Output the (x, y) coordinate of the center of the cell containing the given text.  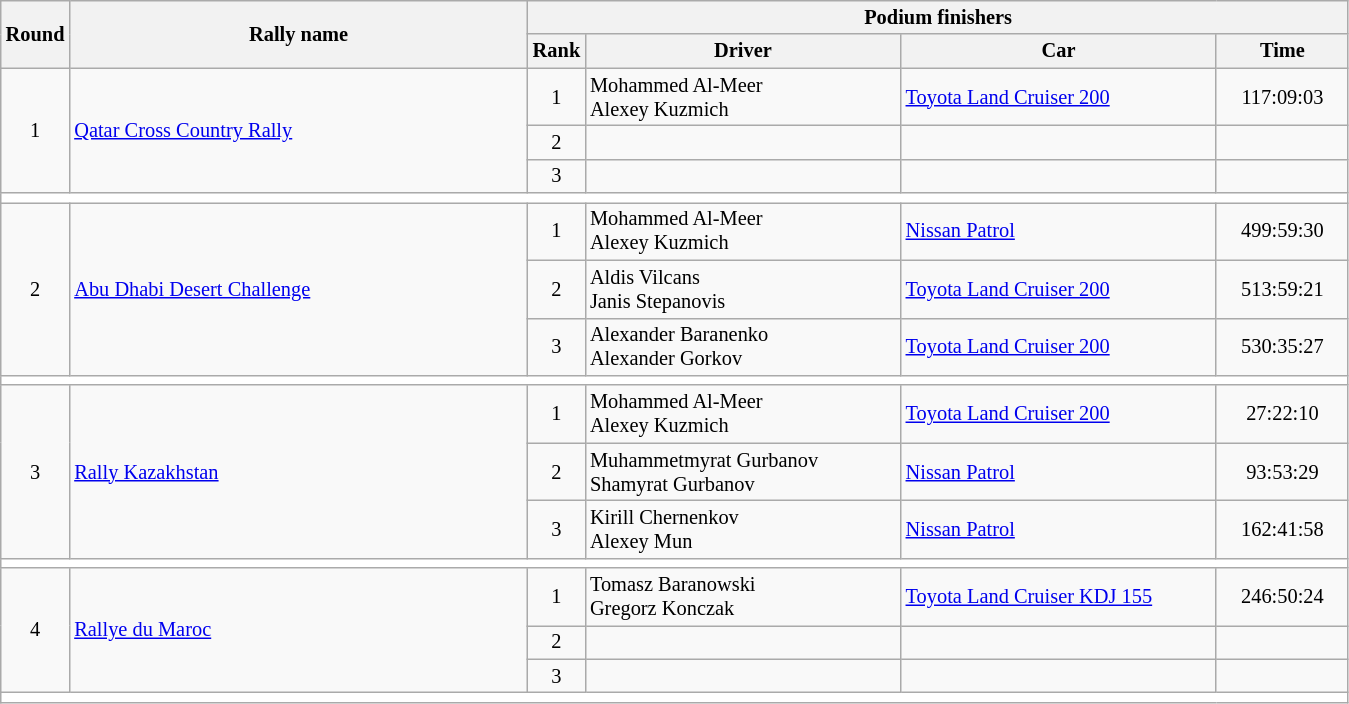
Qatar Cross Country Rally (298, 130)
Rally Kazakhstan (298, 472)
Toyota Land Cruiser KDJ 155 (1059, 597)
4 (36, 630)
246:50:24 (1282, 597)
Tomasz Baranowski Gregorz Konczak (743, 597)
Alexander Baranenko Alexander Gorkov (743, 347)
Aldis Vilcans Janis Stepanovis (743, 289)
Abu Dhabi Desert Challenge (298, 288)
530:35:27 (1282, 347)
117:09:03 (1282, 97)
Rallye du Maroc (298, 630)
162:41:58 (1282, 529)
27:22:10 (1282, 414)
93:53:29 (1282, 472)
Round (36, 34)
Car (1059, 51)
Time (1282, 51)
499:59:30 (1282, 231)
Podium finishers (938, 17)
Rally name (298, 34)
Driver (743, 51)
Kirill Chernenkov Alexey Mun (743, 529)
513:59:21 (1282, 289)
Muhammetmyrat Gurbanov Shamyrat Gurbanov (743, 472)
Rank (556, 51)
